Identify which cell holds the provided text, then report its [x, y] central coordinate. 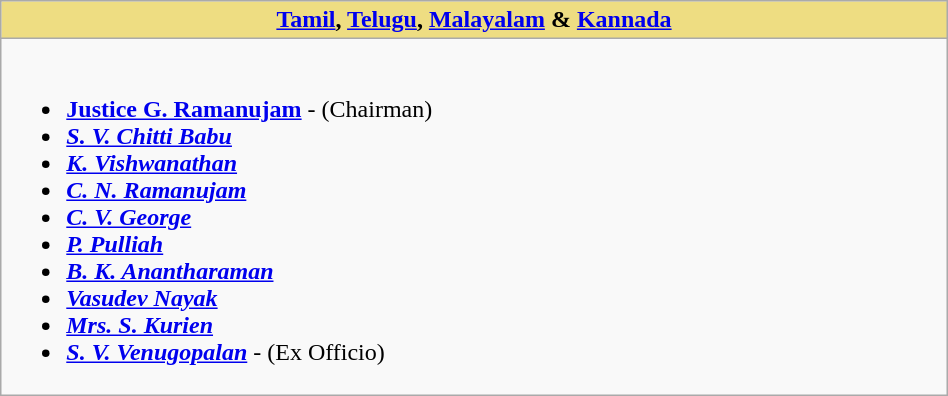
Tamil, Telugu, Malayalam & Kannada [474, 20]
